Scan for the cell matching the given text and deliver its (X, Y) coordinate at center. 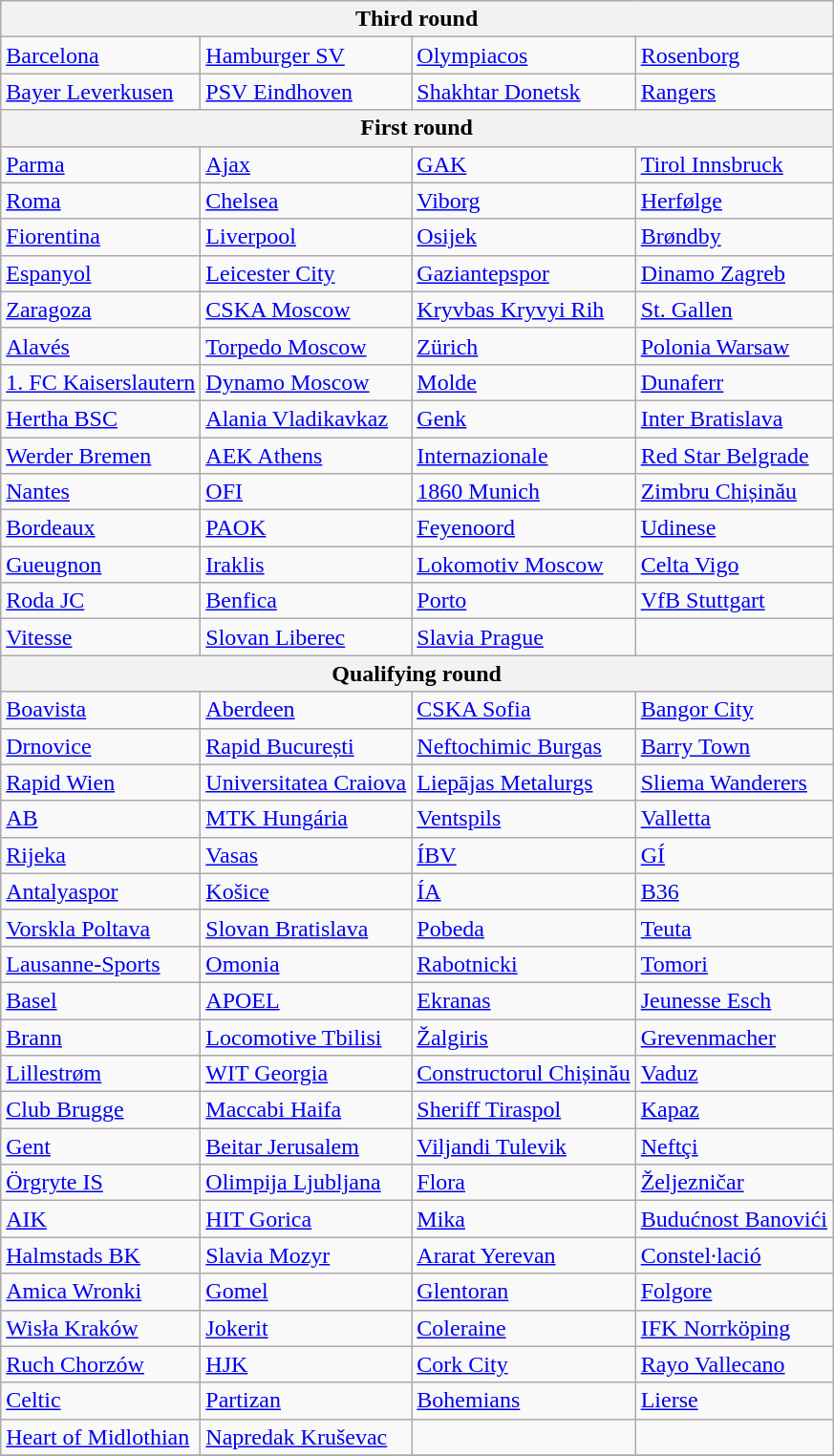
Neftçi (734, 1146)
Sliema Wanderers (734, 782)
Dunaferr (734, 382)
Slavia Prague (524, 637)
Ararat Yerevan (524, 1255)
Parma (101, 164)
Glentoran (524, 1292)
Inter Bratislava (734, 418)
Bayer Leverkusen (101, 92)
Rabotnicki (524, 964)
Gomel (306, 1292)
Gent (101, 1146)
Molde (524, 382)
Alavés (101, 346)
Valletta (734, 819)
Barry Town (734, 746)
1. FC Kaiserslautern (101, 382)
Vaduz (734, 1074)
Torpedo Moscow (306, 346)
APOEL (306, 1000)
Polonia Warsaw (734, 346)
Lierse (734, 1401)
Olimpija Ljubljana (306, 1183)
Žalgiris (524, 1037)
Maccabi Haifa (306, 1110)
Dinamo Zagreb (734, 273)
Celta Vigo (734, 565)
WIT Georgia (306, 1074)
Tirol Innsbruck (734, 164)
First round (417, 128)
Gaziantepspor (524, 273)
Slovan Liberec (306, 637)
Ventspils (524, 819)
HJK (306, 1364)
Universitatea Craiova (306, 782)
Locomotive Tbilisi (306, 1037)
AB (101, 819)
Lausanne-Sports (101, 964)
Espanyol (101, 273)
Wisła Kraków (101, 1328)
Liepājas Metalurgs (524, 782)
Zürich (524, 346)
Tomori (734, 964)
Red Star Belgrade (734, 456)
Hamburger SV (306, 55)
Lillestrøm (101, 1074)
IFK Norrköping (734, 1328)
Rosenborg (734, 55)
Club Brugge (101, 1110)
Shakhtar Donetsk (524, 92)
Boavista (101, 710)
OFI (306, 492)
Grevenmacher (734, 1037)
Lokomotiv Moscow (524, 565)
Vorskla Poltava (101, 928)
Partizan (306, 1401)
Gueugnon (101, 565)
Liverpool (306, 237)
ÍBV (524, 855)
Brøndby (734, 237)
Rangers (734, 92)
Dynamo Moscow (306, 382)
Roma (101, 201)
Rayo Vallecano (734, 1364)
PSV Eindhoven (306, 92)
Omonia (306, 964)
Folgore (734, 1292)
Jeunesse Esch (734, 1000)
Sheriff Tiraspol (524, 1110)
VfB Stuttgart (734, 601)
St. Gallen (734, 310)
Teuta (734, 928)
Brann (101, 1037)
Bangor City (734, 710)
Constel·lació (734, 1255)
HIT Gorica (306, 1219)
Heart of Midlothian (101, 1437)
Zimbru Chișinău (734, 492)
CSKA Moscow (306, 310)
Napredak Kruševac (306, 1437)
Örgryte IS (101, 1183)
Pobeda (524, 928)
Vasas (306, 855)
Hertha BSC (101, 418)
Rapid Wien (101, 782)
GÍ (734, 855)
Alania Vladikavkaz (306, 418)
Chelsea (306, 201)
Internazionale (524, 456)
AIK (101, 1219)
CSKA Sofia (524, 710)
Rapid București (306, 746)
Celtic (101, 1401)
Bohemians (524, 1401)
Amica Wronki (101, 1292)
Kryvbas Kryvyi Rih (524, 310)
Third round (417, 19)
Nantes (101, 492)
B36 (734, 891)
GAK (524, 164)
Basel (101, 1000)
MTK Hungária (306, 819)
Benfica (306, 601)
Beitar Jerusalem (306, 1146)
Zaragoza (101, 310)
Coleraine (524, 1328)
Herfølge (734, 201)
Constructorul Chișinău (524, 1074)
Iraklis (306, 565)
1860 Munich (524, 492)
PAOK (306, 528)
Werder Bremen (101, 456)
Cork City (524, 1364)
Olympiacos (524, 55)
Slovan Bratislava (306, 928)
Ruch Chorzów (101, 1364)
AEK Athens (306, 456)
Osijek (524, 237)
Ajax (306, 164)
Neftochimic Burgas (524, 746)
Vitesse (101, 637)
Qualifying round (417, 674)
Antalyaspor (101, 891)
Drnovice (101, 746)
Željezničar (734, 1183)
Viljandi Tulevik (524, 1146)
Košice (306, 891)
ÍA (524, 891)
Bordeaux (101, 528)
Roda JC (101, 601)
Slavia Mozyr (306, 1255)
Feyenoord (524, 528)
Udinese (734, 528)
Rijeka (101, 855)
Genk (524, 418)
Halmstads BK (101, 1255)
Kapaz (734, 1110)
Porto (524, 601)
Aberdeen (306, 710)
Ekranas (524, 1000)
Viborg (524, 201)
Leicester City (306, 273)
Budućnost Banovići (734, 1219)
Jokerit (306, 1328)
Barcelona (101, 55)
Flora (524, 1183)
Mika (524, 1219)
Fiorentina (101, 237)
